Search for the cell housing the specified text and yield its (x, y) center coordinate. 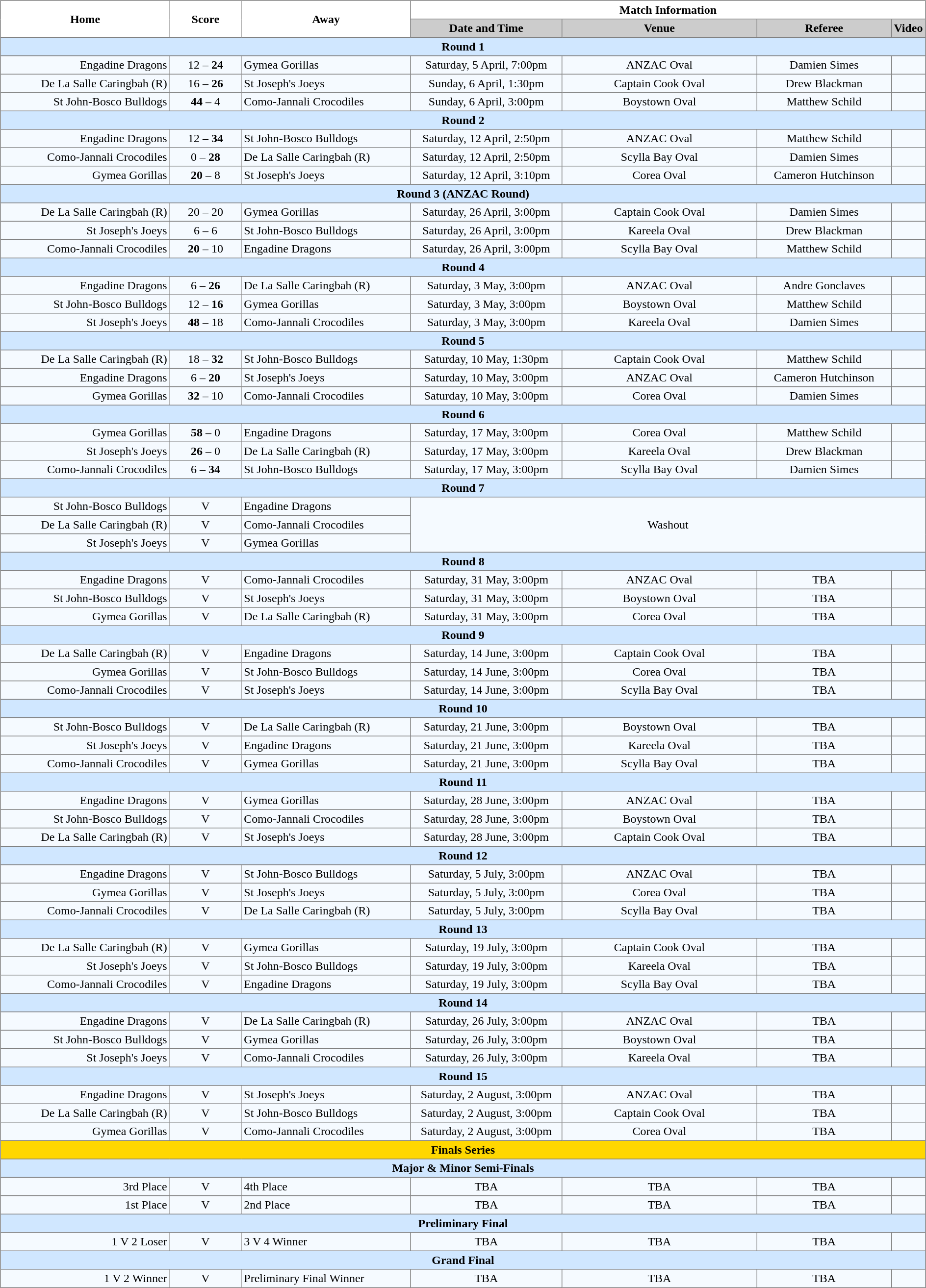
20 – 10 (206, 249)
Round 7 (463, 488)
12 – 34 (206, 139)
Round 1 (463, 47)
44 – 4 (206, 102)
16 – 26 (206, 83)
20 – 8 (206, 176)
32 – 10 (206, 396)
Round 3 (ANZAC Round) (463, 194)
Saturday, 12 April, 3:10pm (486, 176)
Preliminary Final (463, 1223)
6 – 34 (206, 470)
Grand Final (463, 1260)
20 – 20 (206, 212)
Round 6 (463, 414)
1 V 2 Loser (85, 1242)
26 – 0 (206, 451)
Round 11 (463, 782)
Video (908, 28)
Round 10 (463, 708)
Venue (660, 28)
Round 2 (463, 120)
Andre Gonclaves (824, 286)
Round 9 (463, 635)
Date and Time (486, 28)
4th Place (326, 1187)
Preliminary Final Winner (326, 1279)
Referee (824, 28)
1 V 2 Winner (85, 1279)
2nd Place (326, 1205)
0 – 28 (206, 157)
Sunday, 6 April, 3:00pm (486, 102)
Round 14 (463, 1003)
18 – 32 (206, 359)
6 – 6 (206, 230)
Round 13 (463, 929)
Round 5 (463, 341)
48 – 18 (206, 323)
Saturday, 5 April, 7:00pm (486, 65)
Saturday, 10 May, 1:30pm (486, 359)
Sunday, 6 April, 1:30pm (486, 83)
3 V 4 Winner (326, 1242)
12 – 24 (206, 65)
6 – 20 (206, 378)
Round 4 (463, 267)
3rd Place (85, 1187)
Home (85, 19)
Washout (668, 525)
Finals Series (463, 1150)
Score (206, 19)
Round 8 (463, 561)
Away (326, 19)
58 – 0 (206, 433)
6 – 26 (206, 286)
Round 15 (463, 1076)
Match Information (668, 10)
Round 12 (463, 856)
12 – 16 (206, 304)
1st Place (85, 1205)
Major & Minor Semi-Finals (463, 1168)
